Return the (x, y) coordinate for the center point of the cell that contains the specified text.  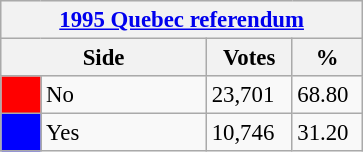
31.20 (328, 133)
10,746 (249, 133)
1995 Quebec referendum (182, 20)
Yes (124, 133)
Votes (249, 58)
No (124, 95)
23,701 (249, 95)
68.80 (328, 95)
% (328, 58)
Side (104, 58)
